Extract the (X, Y) coordinate from the center of the cell holding the provided text.  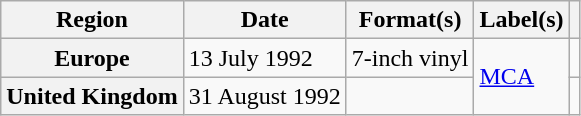
Region (92, 20)
United Kingdom (92, 96)
Date (264, 20)
13 July 1992 (264, 58)
Label(s) (522, 20)
Format(s) (410, 20)
31 August 1992 (264, 96)
7-inch vinyl (410, 58)
MCA (522, 77)
Europe (92, 58)
